Find where the given text appears and provide that cell's center as [X, Y] coordinate. 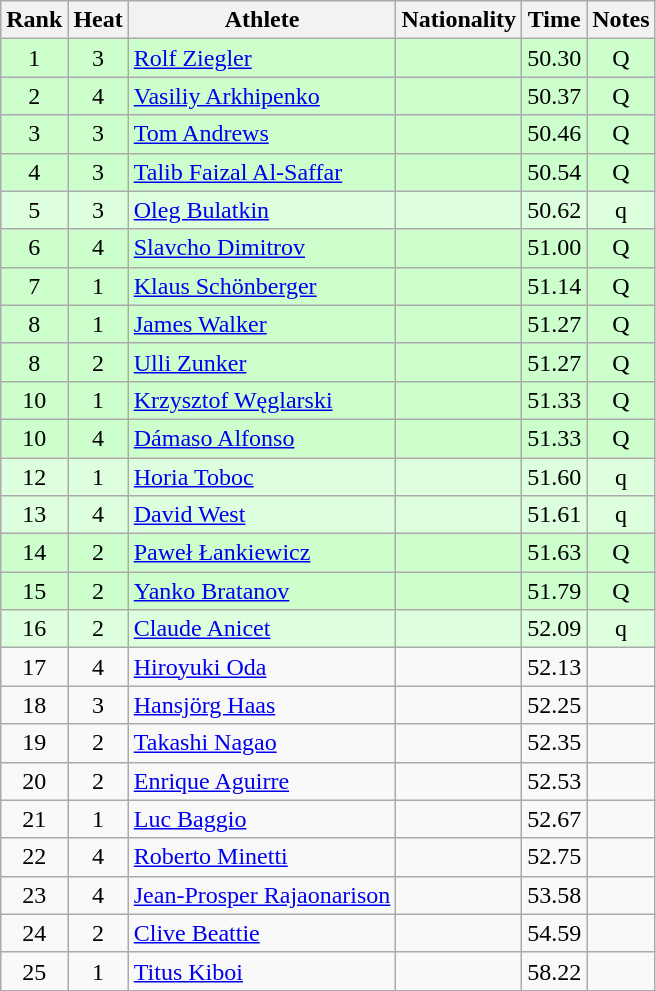
20 [34, 781]
50.37 [554, 96]
Ulli Zunker [262, 362]
51.61 [554, 515]
Krzysztof Węglarski [262, 400]
22 [34, 857]
6 [34, 248]
Paweł Łankiewicz [262, 553]
Horia Toboc [262, 477]
Hansjörg Haas [262, 705]
52.53 [554, 781]
18 [34, 705]
Rolf Ziegler [262, 58]
12 [34, 477]
Claude Anicet [262, 629]
Takashi Nagao [262, 743]
25 [34, 971]
Heat [98, 20]
51.60 [554, 477]
51.79 [554, 591]
Nationality [459, 20]
Athlete [262, 20]
5 [34, 210]
52.13 [554, 667]
16 [34, 629]
7 [34, 286]
52.25 [554, 705]
Hiroyuki Oda [262, 667]
58.22 [554, 971]
13 [34, 515]
Dámaso Alfonso [262, 438]
Notes [621, 20]
23 [34, 895]
Clive Beattie [262, 933]
Slavcho Dimitrov [262, 248]
Klaus Schönberger [262, 286]
Jean-Prosper Rajaonarison [262, 895]
19 [34, 743]
15 [34, 591]
51.00 [554, 248]
51.63 [554, 553]
14 [34, 553]
52.09 [554, 629]
50.62 [554, 210]
Tom Andrews [262, 134]
21 [34, 819]
Enrique Aguirre [262, 781]
Yanko Bratanov [262, 591]
Titus Kiboi [262, 971]
52.67 [554, 819]
51.14 [554, 286]
Vasiliy Arkhipenko [262, 96]
Talib Faizal Al-Saffar [262, 172]
24 [34, 933]
50.54 [554, 172]
Rank [34, 20]
Roberto Minetti [262, 857]
53.58 [554, 895]
Oleg Bulatkin [262, 210]
Luc Baggio [262, 819]
50.30 [554, 58]
50.46 [554, 134]
Time [554, 20]
James Walker [262, 324]
52.75 [554, 857]
17 [34, 667]
52.35 [554, 743]
54.59 [554, 933]
David West [262, 515]
